Find where the given text appears and provide that cell's center as (X, Y) coordinate. 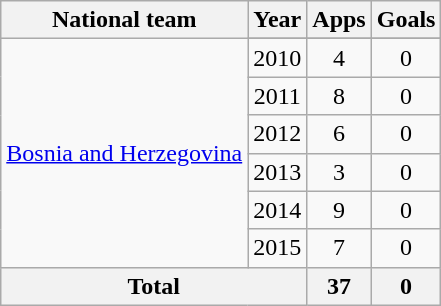
3 (339, 172)
2015 (278, 248)
2011 (278, 96)
Bosnia and Herzegovina (124, 153)
4 (339, 58)
37 (339, 286)
9 (339, 210)
2014 (278, 210)
8 (339, 96)
Goals (406, 20)
2013 (278, 172)
2012 (278, 134)
Apps (339, 20)
6 (339, 134)
National team (124, 20)
2010 (278, 58)
Year (278, 20)
7 (339, 248)
Total (154, 286)
